Extract the [X, Y] coordinate from the center of the cell holding the provided text.  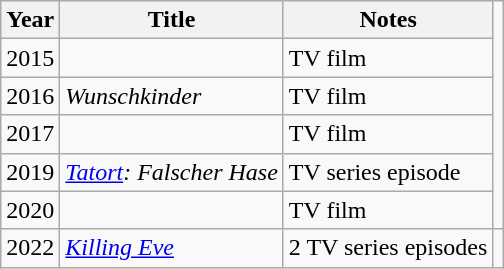
Year [30, 20]
2020 [30, 210]
2019 [30, 172]
2017 [30, 134]
Wunschkinder [172, 96]
2015 [30, 58]
2 TV series episodes [388, 248]
Tatort: Falscher Hase [172, 172]
2022 [30, 248]
Notes [388, 20]
Title [172, 20]
TV series episode [388, 172]
2016 [30, 96]
Killing Eve [172, 248]
